Pinpoint the cell where the given text exists, returning its [X, Y] midpoint coordinate. 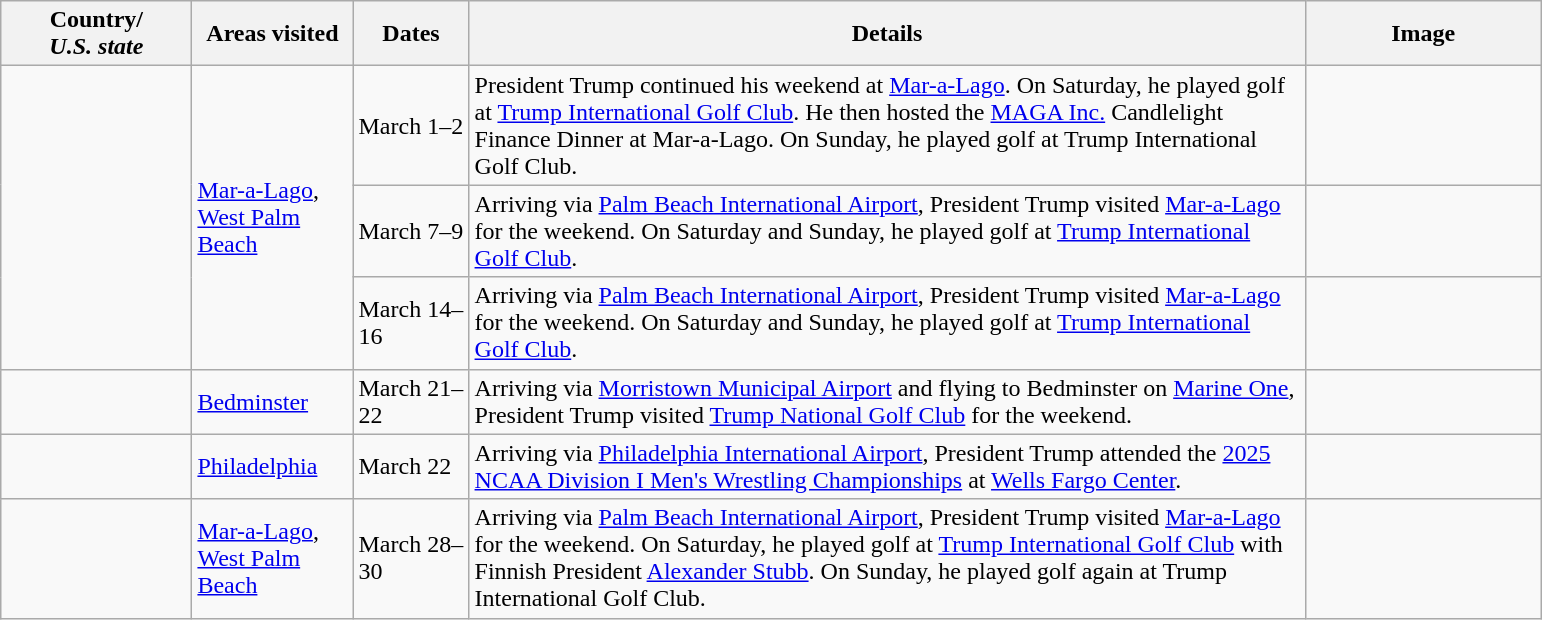
March 7–9 [411, 231]
March 22 [411, 466]
Areas visited [272, 34]
Dates [411, 34]
Details [887, 34]
March 14–16 [411, 323]
Philadelphia [272, 466]
March 1–2 [411, 126]
Image [1423, 34]
March 21–22 [411, 402]
March 28–30 [411, 558]
Arriving via Morristown Municipal Airport and flying to Bedminster on Marine One, President Trump visited Trump National Golf Club for the weekend. [887, 402]
Bedminster [272, 402]
Country/U.S. state [96, 34]
